Determine the [x, y] coordinate at the center of the cell enclosing the given text.  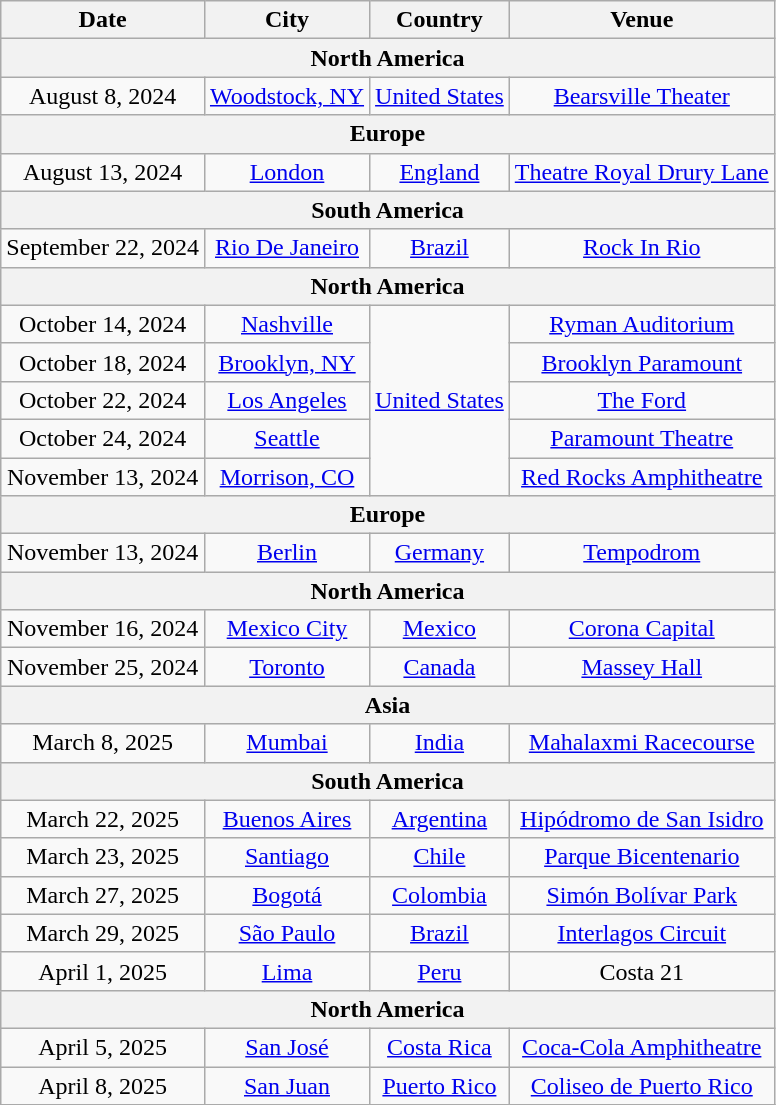
Bogotá [286, 895]
April 1, 2025 [103, 971]
Chile [440, 857]
Berlin [286, 553]
November 25, 2024 [103, 667]
September 22, 2024 [103, 248]
Brooklyn, NY [286, 362]
Mexico City [286, 629]
Costa 21 [642, 971]
Paramount Theatre [642, 438]
City [286, 20]
Los Angeles [286, 400]
Asia [388, 705]
Buenos Aires [286, 819]
April 8, 2025 [103, 1085]
March 8, 2025 [103, 743]
Coca-Cola Amphitheatre [642, 1047]
March 27, 2025 [103, 895]
Mumbai [286, 743]
Date [103, 20]
Venue [642, 20]
Peru [440, 971]
Puerto Rico [440, 1085]
Seattle [286, 438]
Interlagos Circuit [642, 933]
San José [286, 1047]
Country [440, 20]
Costa Rica [440, 1047]
Tempodrom [642, 553]
India [440, 743]
March 29, 2025 [103, 933]
Theatre Royal Drury Lane [642, 172]
Rock In Rio [642, 248]
March 22, 2025 [103, 819]
São Paulo [286, 933]
October 14, 2024 [103, 324]
October 18, 2024 [103, 362]
August 13, 2024 [103, 172]
Parque Bicentenario [642, 857]
The Ford [642, 400]
Woodstock, NY [286, 96]
England [440, 172]
Massey Hall [642, 667]
Mahalaxmi Racecourse [642, 743]
Red Rocks Amphitheatre [642, 477]
San Juan [286, 1085]
March 23, 2025 [103, 857]
Brooklyn Paramount [642, 362]
October 22, 2024 [103, 400]
Nashville [286, 324]
Lima [286, 971]
Toronto [286, 667]
April 5, 2025 [103, 1047]
Bearsville Theater [642, 96]
Rio De Janeiro [286, 248]
Corona Capital [642, 629]
Santiago [286, 857]
Colombia [440, 895]
Ryman Auditorium [642, 324]
Morrison, CO [286, 477]
November 16, 2024 [103, 629]
Coliseo de Puerto Rico [642, 1085]
Canada [440, 667]
Germany [440, 553]
October 24, 2024 [103, 438]
Mexico [440, 629]
Hipódromo de San Isidro [642, 819]
Argentina [440, 819]
London [286, 172]
August 8, 2024 [103, 96]
Simón Bolívar Park [642, 895]
